For the text-containing cell, return its midpoint in [X, Y] coordinate format. 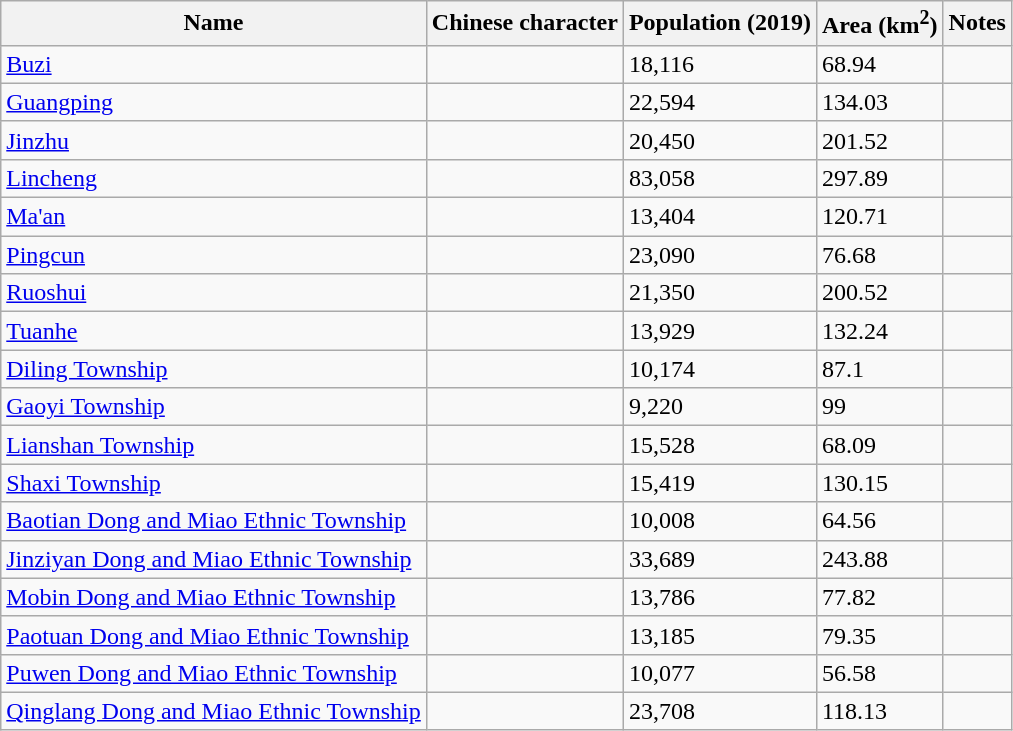
Area (km2) [880, 24]
77.82 [880, 597]
297.89 [880, 178]
76.68 [880, 255]
130.15 [880, 483]
68.94 [880, 64]
Paotuan Dong and Miao Ethnic Township [214, 635]
79.35 [880, 635]
Gaoyi Township [214, 407]
33,689 [720, 559]
68.09 [880, 445]
Qinglang Dong and Miao Ethnic Township [214, 711]
Ma'an [214, 217]
Population (2019) [720, 24]
Tuanhe [214, 331]
23,090 [720, 255]
64.56 [880, 521]
200.52 [880, 293]
Notes [977, 24]
Jinzhu [214, 140]
Lianshan Township [214, 445]
Jinziyan Dong and Miao Ethnic Township [214, 559]
Mobin Dong and Miao Ethnic Township [214, 597]
Puwen Dong and Miao Ethnic Township [214, 673]
132.24 [880, 331]
120.71 [880, 217]
56.58 [880, 673]
22,594 [720, 102]
13,929 [720, 331]
18,116 [720, 64]
10,008 [720, 521]
83,058 [720, 178]
201.52 [880, 140]
Shaxi Township [214, 483]
10,174 [720, 369]
Chinese character [524, 24]
13,404 [720, 217]
Pingcun [214, 255]
Guangping [214, 102]
134.03 [880, 102]
20,450 [720, 140]
118.13 [880, 711]
21,350 [720, 293]
243.88 [880, 559]
15,528 [720, 445]
Buzi [214, 64]
Baotian Dong and Miao Ethnic Township [214, 521]
99 [880, 407]
9,220 [720, 407]
87.1 [880, 369]
23,708 [720, 711]
15,419 [720, 483]
10,077 [720, 673]
13,185 [720, 635]
Ruoshui [214, 293]
13,786 [720, 597]
Lincheng [214, 178]
Diling Township [214, 369]
Name [214, 24]
